Provide the (X, Y) coordinate of the cell's center where the given text is located.  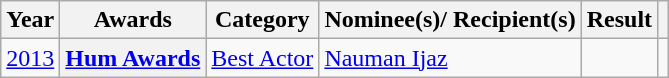
Nauman Ijaz (450, 58)
Result (619, 20)
2013 (30, 58)
Nominee(s)/ Recipient(s) (450, 20)
Best Actor (262, 58)
Hum Awards (133, 58)
Year (30, 20)
Category (262, 20)
Awards (133, 20)
